Extract the (X, Y) coordinate from the center of the cell holding the provided text.  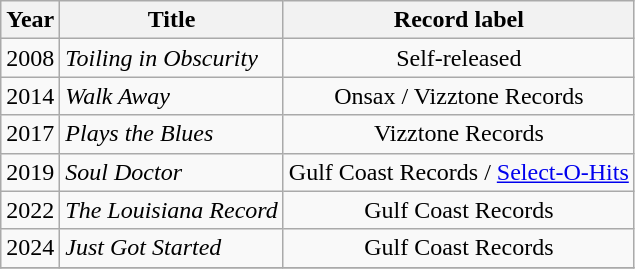
Year (30, 20)
Plays the Blues (172, 134)
2022 (30, 210)
Soul Doctor (172, 172)
2019 (30, 172)
2014 (30, 96)
Vizztone Records (458, 134)
Self-released (458, 58)
Just Got Started (172, 248)
Toiling in Obscurity (172, 58)
Record label (458, 20)
2017 (30, 134)
Gulf Coast Records / Select-O-Hits (458, 172)
Walk Away (172, 96)
2024 (30, 248)
Title (172, 20)
Onsax / Vizztone Records (458, 96)
The Louisiana Record (172, 210)
2008 (30, 58)
